Detect which cell encompasses the target text, then output its (x, y) center coordinate. 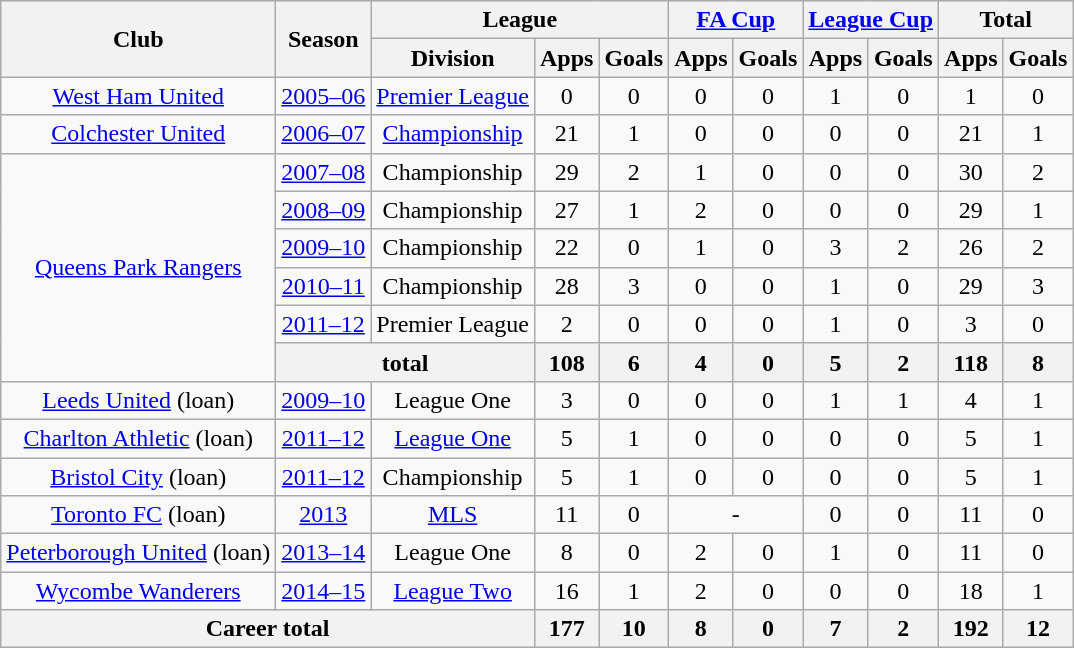
Bristol City (loan) (138, 477)
12 (1038, 629)
2013 (324, 515)
Club (138, 39)
6 (634, 362)
Career total (268, 629)
22 (566, 248)
118 (971, 362)
10 (634, 629)
28 (566, 286)
Queens Park Rangers (138, 267)
- (736, 515)
27 (566, 210)
26 (971, 248)
Season (324, 39)
177 (566, 629)
16 (566, 591)
FA Cup (736, 20)
Total (1006, 20)
2008–09 (324, 210)
Charlton Athletic (loan) (138, 438)
Wycombe Wanderers (138, 591)
2005–06 (324, 96)
108 (566, 362)
2010–11 (324, 286)
Peterborough United (loan) (138, 553)
30 (971, 172)
2014–15 (324, 591)
MLS (453, 515)
18 (971, 591)
League Cup (871, 20)
2006–07 (324, 134)
7 (836, 629)
West Ham United (138, 96)
2013–14 (324, 553)
192 (971, 629)
Division (453, 58)
total (406, 362)
2007–08 (324, 172)
Leeds United (loan) (138, 400)
League (520, 20)
Toronto FC (loan) (138, 515)
Colchester United (138, 134)
League Two (453, 591)
